Return [X, Y] of the center of cell containing provided text 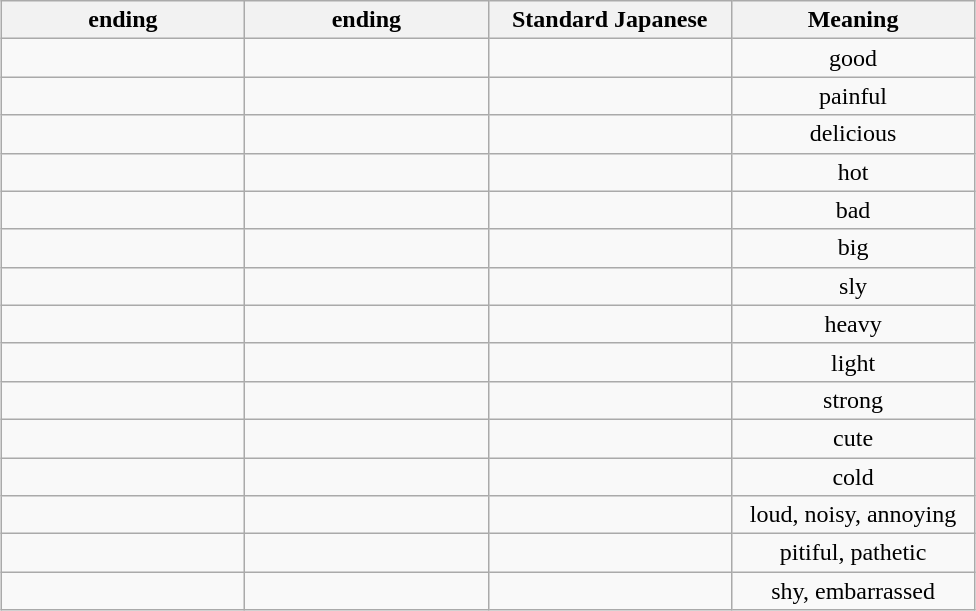
shy, embarrassed [852, 591]
loud, noisy, annoying [852, 515]
strong [852, 400]
good [852, 58]
cold [852, 477]
bad [852, 210]
painful [852, 96]
pitiful, pathetic [852, 553]
heavy [852, 324]
big [852, 248]
Standard Japanese [610, 20]
Meaning [852, 20]
light [852, 362]
cute [852, 438]
delicious [852, 134]
hot [852, 172]
sly [852, 286]
